Extract the (X, Y) coordinate from the center of the cell holding the provided text.  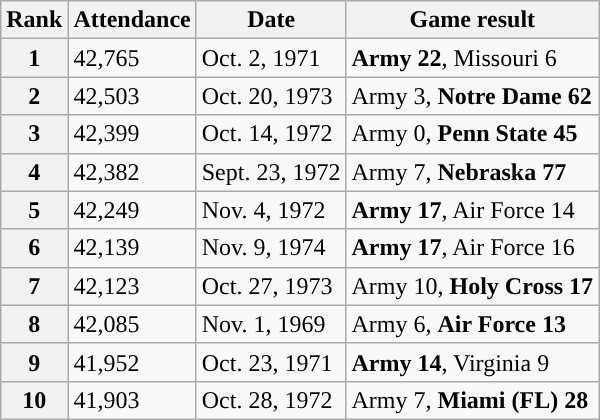
Attendance (132, 20)
Army 6, Air Force 13 (472, 324)
Oct. 27, 1973 (271, 286)
42,503 (132, 96)
42,399 (132, 134)
9 (34, 362)
42,249 (132, 210)
10 (34, 400)
Army 14, Virginia 9 (472, 362)
7 (34, 286)
42,382 (132, 172)
Oct. 20, 1973 (271, 96)
42,085 (132, 324)
Rank (34, 20)
41,952 (132, 362)
Nov. 9, 1974 (271, 248)
5 (34, 210)
41,903 (132, 400)
2 (34, 96)
Army 17, Air Force 14 (472, 210)
Oct. 14, 1972 (271, 134)
Army 10, Holy Cross 17 (472, 286)
Army 17, Air Force 16 (472, 248)
6 (34, 248)
1 (34, 58)
3 (34, 134)
42,123 (132, 286)
Game result (472, 20)
Army 0, Penn State 45 (472, 134)
4 (34, 172)
Army 7, Miami (FL) 28 (472, 400)
Army 7, Nebraska 77 (472, 172)
Nov. 1, 1969 (271, 324)
Army 22, Missouri 6 (472, 58)
Army 3, Notre Dame 62 (472, 96)
Oct. 2, 1971 (271, 58)
42,765 (132, 58)
Oct. 28, 1972 (271, 400)
8 (34, 324)
Sept. 23, 1972 (271, 172)
42,139 (132, 248)
Date (271, 20)
Oct. 23, 1971 (271, 362)
Nov. 4, 1972 (271, 210)
